Locate the cell with the specified text and output its [X, Y] center coordinate. 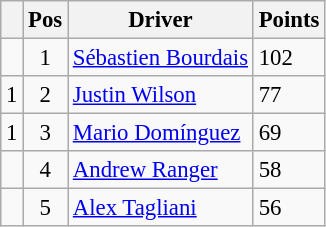
77 [288, 95]
69 [288, 133]
Mario Domínguez [161, 133]
58 [288, 170]
Andrew Ranger [161, 170]
2 [46, 95]
Driver [161, 20]
Points [288, 20]
5 [46, 208]
102 [288, 58]
56 [288, 208]
Alex Tagliani [161, 208]
4 [46, 170]
Sébastien Bourdais [161, 58]
Pos [46, 20]
Justin Wilson [161, 95]
3 [46, 133]
